Pinpoint the cell where the given text exists, returning its [x, y] midpoint coordinate. 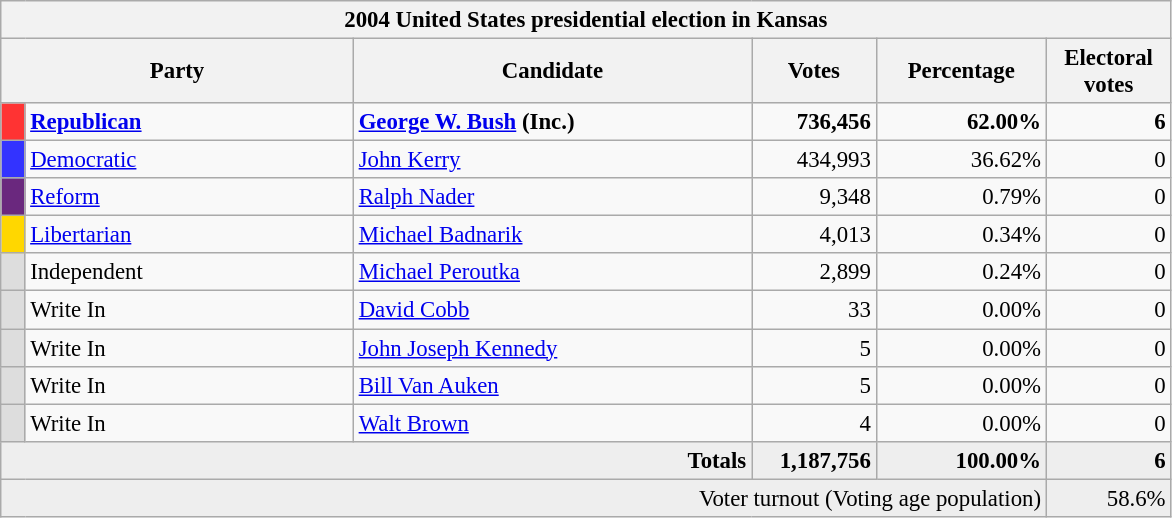
58.6% [1108, 498]
George W. Bush (Inc.) [552, 122]
Democratic [189, 160]
100.00% [961, 460]
Bill Van Auken [552, 385]
Michael Peroutka [552, 273]
Party [178, 72]
36.62% [961, 160]
1,187,756 [814, 460]
Reform [189, 197]
0.24% [961, 273]
Libertarian [189, 235]
4 [814, 423]
John Joseph Kennedy [552, 348]
62.00% [961, 122]
4,013 [814, 235]
33 [814, 310]
Independent [189, 273]
Michael Badnarik [552, 235]
434,993 [814, 160]
736,456 [814, 122]
2,899 [814, 273]
Percentage [961, 72]
Republican [189, 122]
Electoral votes [1108, 72]
Votes [814, 72]
Walt Brown [552, 423]
Totals [376, 460]
Candidate [552, 72]
John Kerry [552, 160]
David Cobb [552, 310]
9,348 [814, 197]
Ralph Nader [552, 197]
2004 United States presidential election in Kansas [586, 20]
0.34% [961, 235]
0.79% [961, 197]
Voter turnout (Voting age population) [524, 498]
